From the cell containing the given text, extract its center point as [X, Y] coordinate. 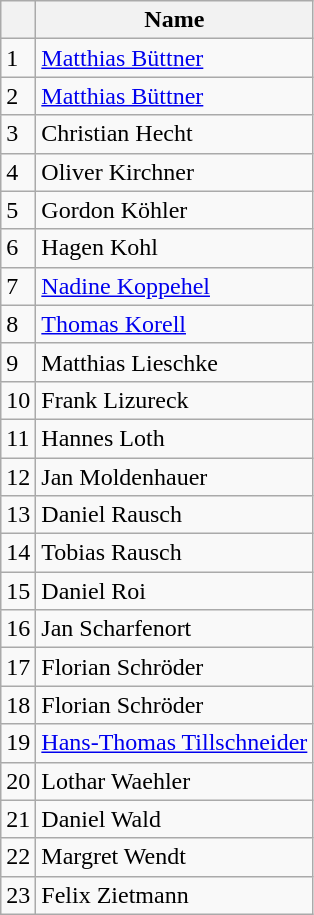
Matthias Lieschke [174, 362]
16 [18, 629]
Gordon Köhler [174, 210]
23 [18, 895]
Hannes Loth [174, 438]
12 [18, 477]
1 [18, 58]
Nadine Koppehel [174, 286]
21 [18, 819]
15 [18, 591]
Margret Wendt [174, 857]
7 [18, 286]
Christian Hecht [174, 134]
Lothar Waehler [174, 781]
Hans-Thomas Tillschneider [174, 743]
9 [18, 362]
3 [18, 134]
Daniel Roi [174, 591]
Oliver Kirchner [174, 172]
14 [18, 553]
2 [18, 96]
Frank Lizureck [174, 400]
17 [18, 667]
Name [174, 20]
22 [18, 857]
18 [18, 705]
Thomas Korell [174, 324]
Jan Scharfenort [174, 629]
6 [18, 248]
19 [18, 743]
8 [18, 324]
Tobias Rausch [174, 553]
20 [18, 781]
Jan Moldenhauer [174, 477]
Hagen Kohl [174, 248]
Daniel Rausch [174, 515]
5 [18, 210]
Felix Zietmann [174, 895]
11 [18, 438]
10 [18, 400]
Daniel Wald [174, 819]
13 [18, 515]
4 [18, 172]
